Provide the (X, Y) coordinate of the cell's center where the given text is located.  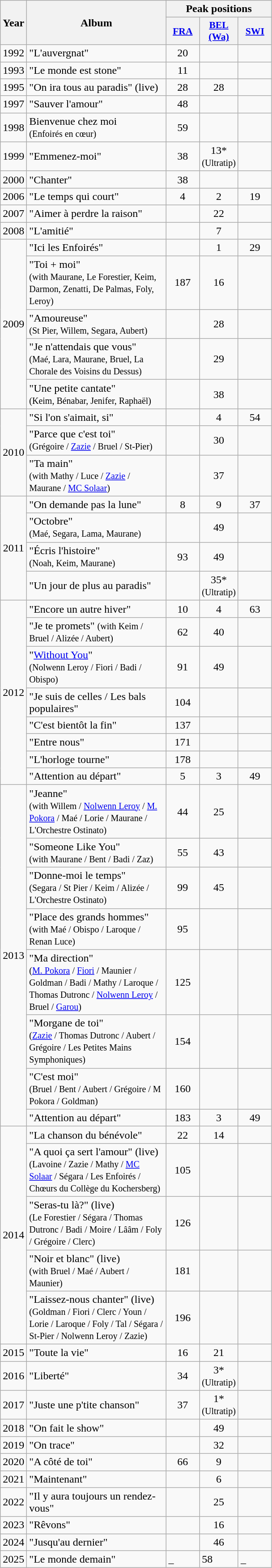
"Place des grands hommes" (with Maé / Obispo / Laroque / Renan Luce) (97, 929)
Album (97, 22)
"Le monde est stone" (97, 70)
"Jusqu'au dernier" (97, 1542)
21 (219, 1353)
"Noir et blanc" (live) (with Bruel / Maé / Aubert / Maunier) (97, 1270)
2011 (13, 548)
2017 (13, 1405)
Bienvenue chez moi (Enfoirés en cœur) (97, 127)
3*(Ultratip) (219, 1376)
BEL(Wa) (219, 31)
62 (183, 631)
"Ta main"(with Mathy / Luce / Zazie / Maurane / MC Solaar) (97, 475)
1997 (13, 104)
"Laissez-nous chanter" (live) (Goldman / Fiori / Clerc / Youn / Lorie / Laroque / Foly / Tal / Ségara / St-Pier / Nolwenn Leroy / Zazie) (97, 1318)
91 (183, 667)
55 (183, 852)
"Amoureuse"(St Pier, Willem, Segara, Aubert) (97, 324)
"Octobre" (Maé, Segara, Lama, Maurane) (97, 528)
34 (183, 1376)
2019 (13, 1445)
"Emmenez-moi" (97, 157)
187 (183, 283)
171 (183, 742)
1998 (13, 127)
"Maintenant" (97, 1479)
46 (219, 1542)
2014 (13, 1235)
"Liberté" (97, 1376)
93 (183, 556)
"Ma direction" (M. Pokora / Fiori / Maunier / Goldman / Badi / Mathy / Laroque / Thomas Dutronc / Nolwenn Leroy / Bruel / Garou) (97, 982)
105 (183, 1170)
"L'amitié" (97, 230)
99 (183, 888)
"Une petite cantate" (Keim, Bénabar, Jenifer, Raphaël) (97, 394)
35*(Ultratip) (219, 586)
11 (183, 70)
10 (183, 609)
Year (13, 22)
126 (183, 1223)
58 (219, 1559)
"Encore un autre hiver" (97, 609)
48 (183, 104)
20 (183, 53)
2016 (13, 1376)
2021 (13, 1479)
45 (219, 888)
59 (183, 127)
2000 (13, 179)
"Parce que c'est toi" (Grégoire / Zazie / Bruel / St-Pier) (97, 440)
1 (219, 248)
1*(Ultratip) (219, 1405)
"C'est moi" (Bruel / Bent / Aubert / Grégoire / M Pokora / Goldman) (97, 1089)
"A côté de toi" (97, 1462)
137 (183, 725)
"Chanter" (97, 179)
44 (183, 811)
54 (255, 417)
154 (183, 1041)
"Toute la vie" (97, 1353)
"Someone Like You" (with Maurane / Bent / Badi / Zaz) (97, 852)
63 (255, 609)
"Je suis de celles / Les bals populaires" (97, 702)
125 (183, 982)
"L'auvergnat" (97, 53)
30 (219, 440)
66 (183, 1462)
95 (183, 929)
"Le monde demain" (97, 1559)
2025 (13, 1559)
"Le temps qui court" (97, 196)
160 (183, 1089)
5 (183, 776)
32 (219, 1445)
"Sauver l'amour" (97, 104)
"A quoi ça sert l'amour" (live) (Lavoine / Zazie / Mathy / MC Solaar / Ségara / Les Enfoirés / Chœurs du Collège du Kochersberg) (97, 1170)
"Toi + moi" (with Maurane, Le Forestier, Keim, Darmon, Zenatti, De Palmas, Foly, Leroy) (97, 283)
1999 (13, 157)
104 (183, 702)
"Juste une p'tite chanson" (97, 1405)
"Rêvons" (97, 1525)
"Un jour de plus au paradis" (97, 586)
"Seras-tu là?" (live) (Le Forestier / Ségara / Thomas Dutronc / Badi / Moire / Lââm / Foly / Grégoire / Clerc) (97, 1223)
1995 (13, 87)
"L'horloge tourne" (97, 759)
"Je n'attendais que vous" (Maé, Lara, Maurane, Bruel, La Chorale des Voisins du Dessus) (97, 359)
Peak positions (219, 9)
6 (219, 1479)
"On fait le show" (97, 1428)
"Entre nous" (97, 742)
13*(Ultratip) (219, 157)
2023 (13, 1525)
2013 (13, 956)
7 (219, 230)
"Without You" (Nolwenn Leroy / Fiori / Badi / Obispo) (97, 667)
"Écris l'histoire" (Noah, Keim, Maurane) (97, 556)
"On demande pas la lune" (97, 504)
1992 (13, 53)
"La chanson du bénévole" (97, 1135)
43 (219, 852)
2015 (13, 1353)
"On ira tous au paradis" (live) (97, 87)
2012 (13, 692)
"C'est bientôt la fin" (97, 725)
181 (183, 1270)
2018 (13, 1428)
40 (219, 631)
"Je te promets" (with Keim / Bruel / Alizée / Aubert) (97, 631)
"Aimer à perdre la raison" (97, 213)
2010 (13, 453)
8 (183, 504)
2022 (13, 1502)
2009 (13, 324)
1993 (13, 70)
19 (255, 196)
SWI (255, 31)
2024 (13, 1542)
"Ici les Enfoirés" (97, 248)
14 (219, 1135)
"Si l'on s'aimait, si" (97, 417)
2 (219, 196)
178 (183, 759)
"Il y aura toujours un rendez-vous" (97, 1502)
2020 (13, 1462)
FRA (183, 31)
2008 (13, 230)
"Jeanne" (with Willem / Nolwenn Leroy / M. Pokora / Maé / Lorie / Maurane / L'Orchestre Ostinato) (97, 811)
2006 (13, 196)
196 (183, 1318)
"On trace" (97, 1445)
"Donne-moi le temps" (Segara / St Pier / Keim / Alizée / L'Orchestre Ostinato) (97, 888)
"Morgane de toi" (Zazie / Thomas Dutronc / Aubert / Grégoire / Les Petites Mains Symphoniques) (97, 1041)
183 (183, 1118)
2007 (13, 213)
